Capture the cell that displays the provided text and extract its [X, Y] central coordinate. 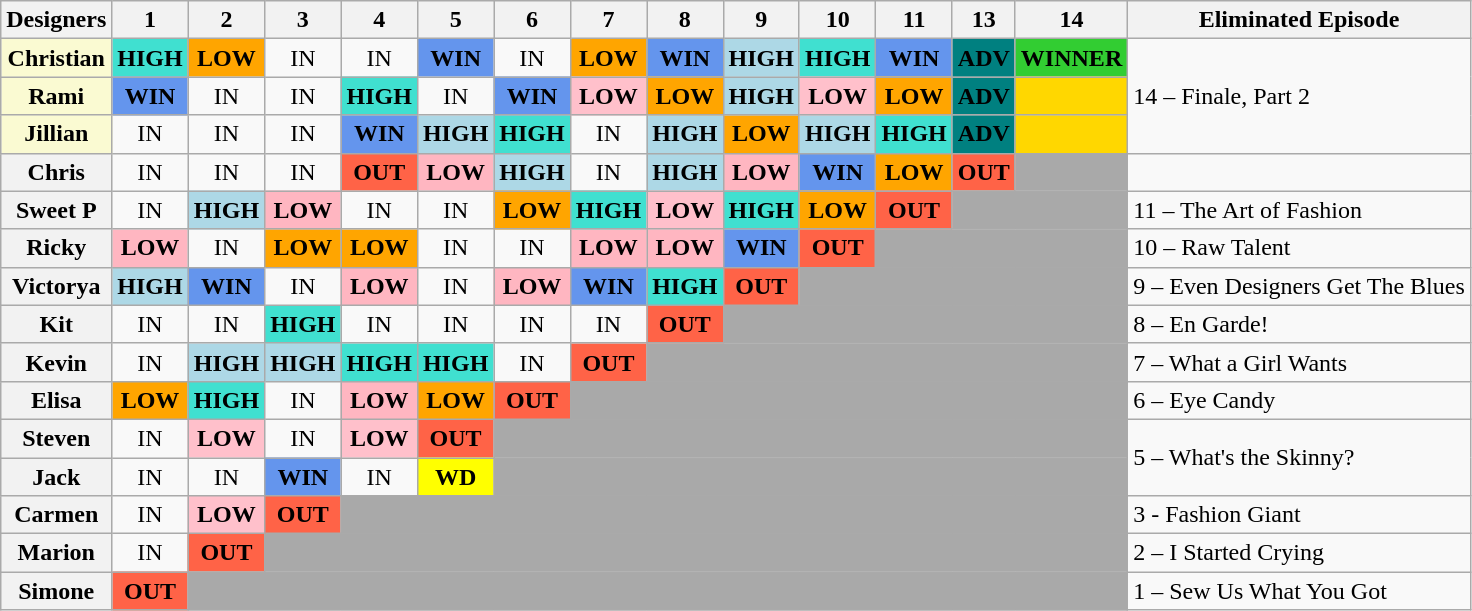
Jillian [56, 134]
Steven [56, 438]
WD [455, 477]
9 – Even Designers Get The Blues [1300, 286]
WINNER [1071, 58]
6 – Eye Candy [1300, 400]
Jack [56, 477]
14 [1071, 20]
Designers [56, 20]
Ricky [56, 248]
1 – Sew Us What You Got [1300, 591]
Victorya [56, 286]
3 - Fashion Giant [1300, 515]
9 [761, 20]
7 – What a Girl Wants [1300, 362]
2 – I Started Crying [1300, 553]
Elisa [56, 400]
Sweet P [56, 210]
4 [379, 20]
11 – The Art of Fashion [1300, 210]
11 [914, 20]
14 – Finale, Part 2 [1300, 96]
Marion [56, 553]
6 [532, 20]
5 – What's the Skinny? [1300, 457]
2 [226, 20]
10 [837, 20]
8 – En Garde! [1300, 324]
5 [455, 20]
8 [685, 20]
Kit [56, 324]
7 [608, 20]
Chris [56, 172]
3 [303, 20]
Christian [56, 58]
Carmen [56, 515]
Rami [56, 96]
10 – Raw Talent [1300, 248]
Kevin [56, 362]
Simone [56, 591]
1 [150, 20]
Eliminated Episode [1300, 20]
13 [984, 20]
